From the cell containing the given text, extract its center point as [X, Y] coordinate. 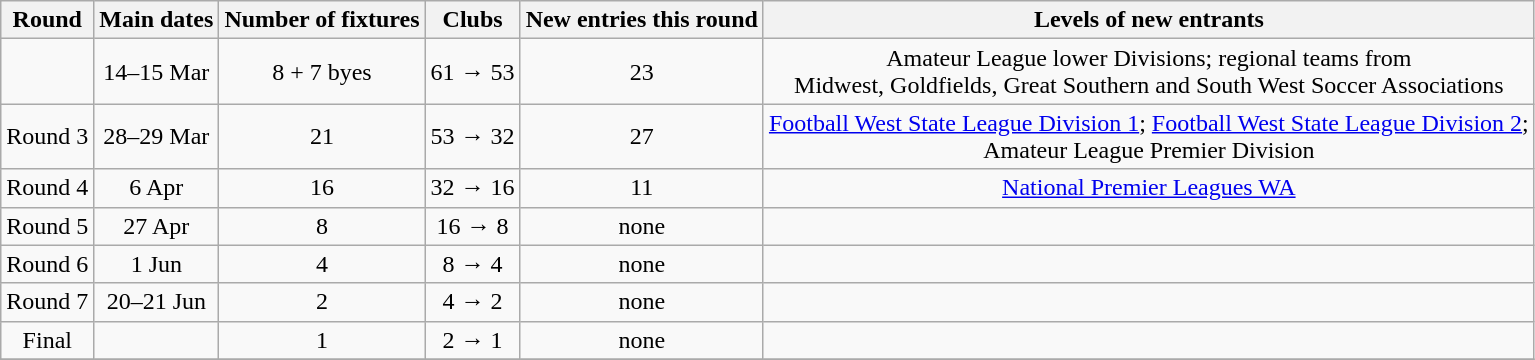
11 [642, 188]
1 [322, 340]
16 → 8 [472, 226]
23 [642, 72]
Final [48, 340]
Football West State League Division 1; Football West State League Division 2; Amateur League Premier Division [1148, 136]
4 [322, 264]
Main dates [156, 20]
Clubs [472, 20]
6 Apr [156, 188]
Amateur League lower Divisions; regional teams from Midwest, Goldfields, Great Southern and South West Soccer Associations [1148, 72]
28–29 Mar [156, 136]
8 + 7 byes [322, 72]
Round 6 [48, 264]
32 → 16 [472, 188]
Levels of new entrants [1148, 20]
20–21 Jun [156, 302]
1 Jun [156, 264]
8 [322, 226]
27 Apr [156, 226]
14–15 Mar [156, 72]
2 [322, 302]
Round 5 [48, 226]
Round 4 [48, 188]
21 [322, 136]
4 → 2 [472, 302]
27 [642, 136]
National Premier Leagues WA [1148, 188]
61 → 53 [472, 72]
New entries this round [642, 20]
8 → 4 [472, 264]
16 [322, 188]
53 → 32 [472, 136]
Number of fixtures [322, 20]
Round 7 [48, 302]
2 → 1 [472, 340]
Round [48, 20]
Round 3 [48, 136]
